For the text-containing cell, return its midpoint in [X, Y] coordinate format. 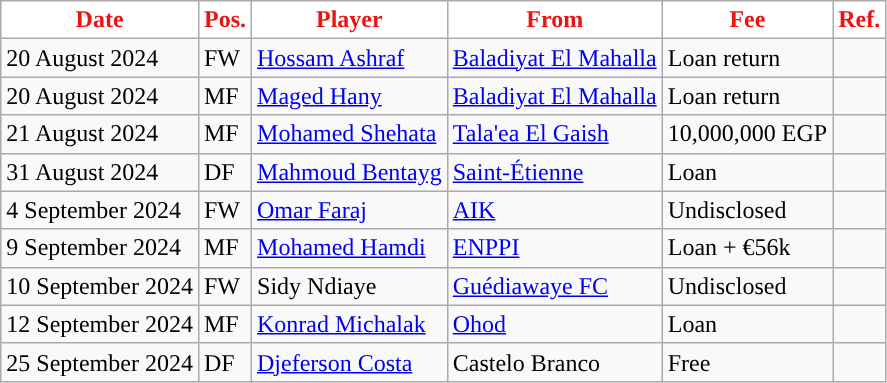
10 September 2024 [100, 286]
Pos. [224, 20]
Mahmoud Bentayg [350, 172]
From [554, 20]
21 August 2024 [100, 134]
Konrad Michalak [350, 324]
Mohamed Hamdi [350, 248]
25 September 2024 [100, 362]
31 August 2024 [100, 172]
Saint-Étienne [554, 172]
Sidy Ndiaye [350, 286]
Date [100, 20]
Free [747, 362]
Fee [747, 20]
AIK [554, 210]
Hossam Ashraf [350, 58]
9 September 2024 [100, 248]
Maged Hany [350, 96]
Guédiawaye FC [554, 286]
Mohamed Shehata [350, 134]
12 September 2024 [100, 324]
Loan + €56k [747, 248]
Tala'ea El Gaish [554, 134]
Ref. [860, 20]
4 September 2024 [100, 210]
Omar Faraj [350, 210]
Djeferson Costa [350, 362]
10,000,000 EGP [747, 134]
ENPPI [554, 248]
Castelo Branco [554, 362]
Player [350, 20]
Ohod [554, 324]
